Search for the cell housing the specified text and yield its (X, Y) center coordinate. 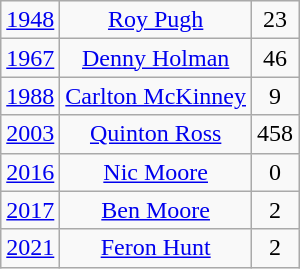
Carlton McKinney (156, 96)
9 (276, 96)
2021 (30, 248)
Nic Moore (156, 172)
2016 (30, 172)
1948 (30, 20)
0 (276, 172)
Denny Holman (156, 58)
Feron Hunt (156, 248)
Ben Moore (156, 210)
Quinton Ross (156, 134)
23 (276, 20)
2017 (30, 210)
46 (276, 58)
1988 (30, 96)
2003 (30, 134)
1967 (30, 58)
Roy Pugh (156, 20)
458 (276, 134)
